Search for the cell housing the specified text and yield its (x, y) center coordinate. 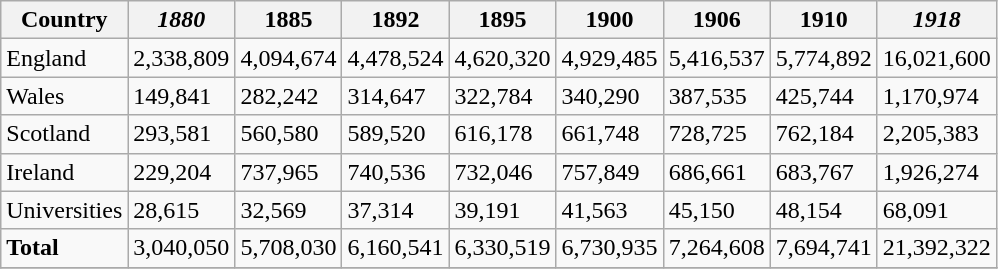
683,767 (824, 172)
2,338,809 (182, 58)
Total (64, 248)
3,040,050 (182, 248)
1885 (288, 20)
68,091 (936, 210)
340,290 (610, 96)
Scotland (64, 134)
Universities (64, 210)
589,520 (396, 134)
4,094,674 (288, 58)
282,242 (288, 96)
740,536 (396, 172)
7,264,608 (716, 248)
149,841 (182, 96)
560,580 (288, 134)
1910 (824, 20)
21,392,322 (936, 248)
6,330,519 (502, 248)
5,708,030 (288, 248)
229,204 (182, 172)
6,730,935 (610, 248)
1,170,974 (936, 96)
732,046 (502, 172)
4,478,524 (396, 58)
1906 (716, 20)
41,563 (610, 210)
686,661 (716, 172)
45,150 (716, 210)
728,725 (716, 134)
737,965 (288, 172)
1918 (936, 20)
1895 (502, 20)
48,154 (824, 210)
762,184 (824, 134)
293,581 (182, 134)
32,569 (288, 210)
425,744 (824, 96)
4,929,485 (610, 58)
16,021,600 (936, 58)
6,160,541 (396, 248)
1,926,274 (936, 172)
661,748 (610, 134)
7,694,741 (824, 248)
5,774,892 (824, 58)
5,416,537 (716, 58)
39,191 (502, 210)
28,615 (182, 210)
1880 (182, 20)
Ireland (64, 172)
37,314 (396, 210)
England (64, 58)
314,647 (396, 96)
757,849 (610, 172)
Country (64, 20)
1900 (610, 20)
Wales (64, 96)
616,178 (502, 134)
4,620,320 (502, 58)
2,205,383 (936, 134)
1892 (396, 20)
322,784 (502, 96)
387,535 (716, 96)
